Return (x, y) of the center of cell containing provided text 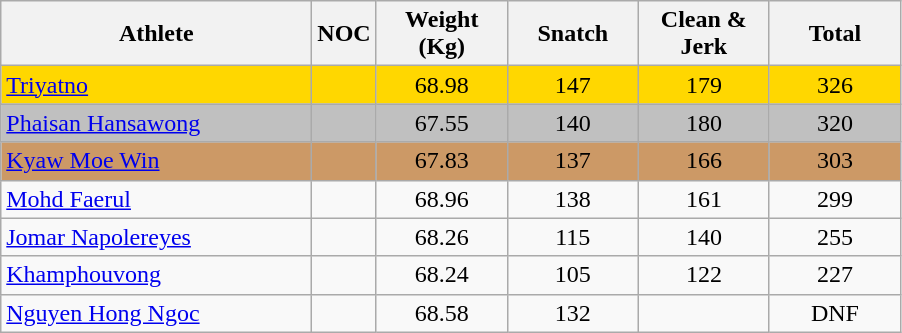
Clean & Jerk (704, 34)
115 (572, 237)
Phaisan Hansawong (156, 123)
105 (572, 275)
255 (834, 237)
67.83 (442, 161)
137 (572, 161)
68.26 (442, 237)
68.24 (442, 275)
Triyatno (156, 85)
132 (572, 313)
67.55 (442, 123)
179 (704, 85)
122 (704, 275)
Jomar Napolereyes (156, 237)
Khamphouvong (156, 275)
Snatch (572, 34)
NOC (344, 34)
161 (704, 199)
Mohd Faerul (156, 199)
147 (572, 85)
227 (834, 275)
68.98 (442, 85)
68.96 (442, 199)
326 (834, 85)
299 (834, 199)
Athlete (156, 34)
303 (834, 161)
68.58 (442, 313)
Kyaw Moe Win (156, 161)
Weight (Kg) (442, 34)
Total (834, 34)
180 (704, 123)
320 (834, 123)
166 (704, 161)
138 (572, 199)
Nguyen Hong Ngoc (156, 313)
DNF (834, 313)
